Extract the (x, y) coordinate from the center of the cell holding the provided text.  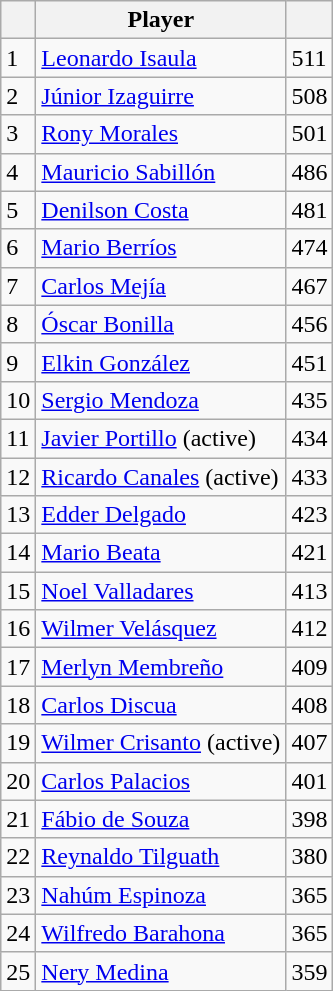
508 (310, 96)
Sergio Mendoza (161, 400)
435 (310, 400)
408 (310, 705)
Wilmer Crisanto (active) (161, 743)
511 (310, 58)
Fábio de Souza (161, 819)
23 (18, 895)
12 (18, 477)
421 (310, 553)
Reynaldo Tilguath (161, 857)
412 (310, 629)
Carlos Mejía (161, 286)
Nahúm Espinoza (161, 895)
Edder Delgado (161, 515)
Óscar Bonilla (161, 324)
Rony Morales (161, 134)
13 (18, 515)
359 (310, 971)
Noel Valladares (161, 591)
474 (310, 248)
434 (310, 438)
409 (310, 667)
Carlos Palacios (161, 781)
Nery Medina (161, 971)
451 (310, 362)
17 (18, 667)
Merlyn Membreño (161, 667)
8 (18, 324)
Elkin González (161, 362)
16 (18, 629)
10 (18, 400)
423 (310, 515)
Júnior Izaguirre (161, 96)
14 (18, 553)
9 (18, 362)
5 (18, 210)
401 (310, 781)
Leonardo Isaula (161, 58)
22 (18, 857)
456 (310, 324)
Mario Beata (161, 553)
2 (18, 96)
15 (18, 591)
20 (18, 781)
433 (310, 477)
413 (310, 591)
Carlos Discua (161, 705)
19 (18, 743)
3 (18, 134)
Denilson Costa (161, 210)
380 (310, 857)
Wilmer Velásquez (161, 629)
501 (310, 134)
1 (18, 58)
Mauricio Sabillón (161, 172)
Player (161, 20)
Javier Portillo (active) (161, 438)
11 (18, 438)
467 (310, 286)
486 (310, 172)
4 (18, 172)
Wilfredo Barahona (161, 933)
398 (310, 819)
Mario Berríos (161, 248)
24 (18, 933)
25 (18, 971)
21 (18, 819)
7 (18, 286)
6 (18, 248)
407 (310, 743)
481 (310, 210)
Ricardo Canales (active) (161, 477)
18 (18, 705)
